Identify which cell holds the provided text, then report its [x, y] central coordinate. 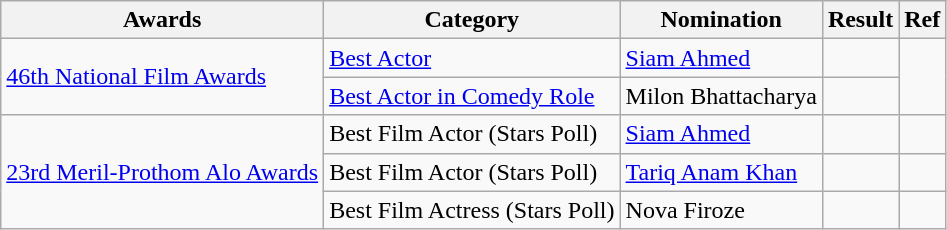
Awards [162, 20]
23rd Meril-Prothom Alo Awards [162, 172]
Category [472, 20]
Result [860, 20]
Best Film Actress (Stars Poll) [472, 210]
Nova Firoze [721, 210]
Nomination [721, 20]
Milon Bhattacharya [721, 96]
Best Actor in Comedy Role [472, 96]
Tariq Anam Khan [721, 172]
Ref [922, 20]
Best Actor [472, 58]
46th National Film Awards [162, 77]
